Find where the given text appears and provide that cell's center as (X, Y) coordinate. 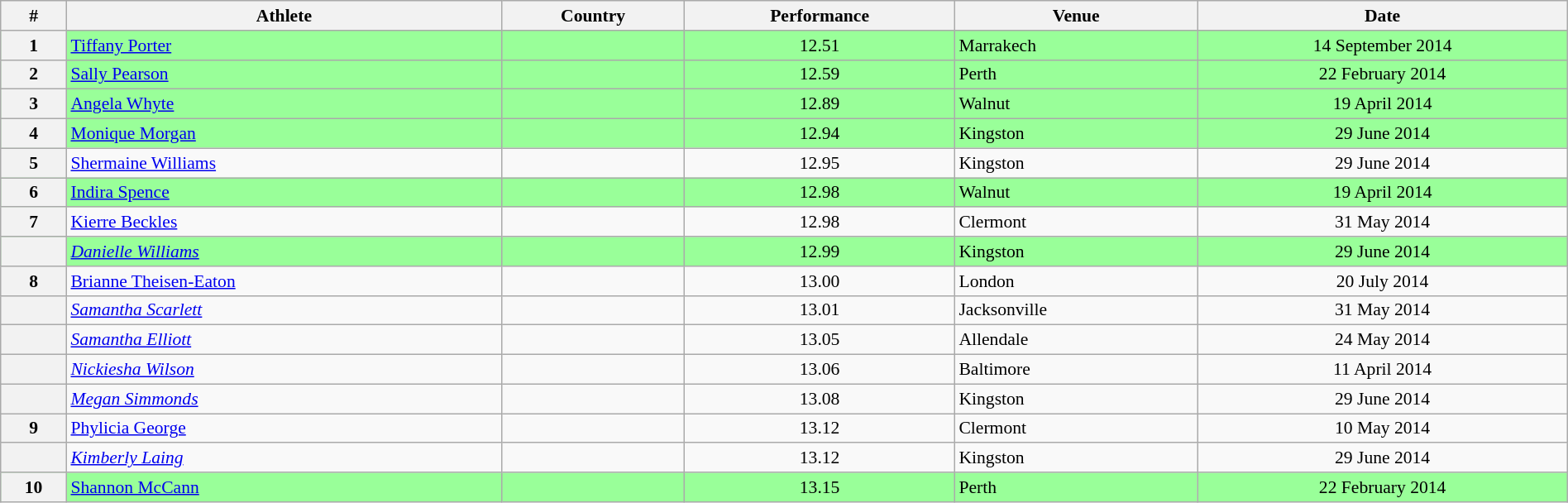
Marrakech (1076, 46)
Samantha Elliott (284, 340)
Phylicia George (284, 429)
13.15 (820, 487)
Athlete (284, 16)
Angela Whyte (284, 104)
Shannon McCann (284, 487)
10 (34, 487)
Venue (1076, 16)
Sally Pearson (284, 74)
20 July 2014 (1383, 281)
12.99 (820, 251)
Monique Morgan (284, 134)
11 April 2014 (1383, 370)
London (1076, 281)
Nickiesha Wilson (284, 370)
2 (34, 74)
Megan Simmonds (284, 399)
Samantha Scarlett (284, 310)
Country (592, 16)
Kimberly Laing (284, 458)
24 May 2014 (1383, 340)
13.01 (820, 310)
13.00 (820, 281)
Brianne Theisen-Eaton (284, 281)
12.94 (820, 134)
14 September 2014 (1383, 46)
Baltimore (1076, 370)
13.05 (820, 340)
Performance (820, 16)
Date (1383, 16)
4 (34, 134)
3 (34, 104)
7 (34, 223)
Indira Spence (284, 193)
13.08 (820, 399)
12.51 (820, 46)
Kierre Beckles (284, 223)
Allendale (1076, 340)
12.89 (820, 104)
5 (34, 163)
# (34, 16)
1 (34, 46)
12.95 (820, 163)
Jacksonville (1076, 310)
Danielle Williams (284, 251)
10 May 2014 (1383, 429)
Tiffany Porter (284, 46)
9 (34, 429)
6 (34, 193)
Shermaine Williams (284, 163)
8 (34, 281)
12.59 (820, 74)
13.06 (820, 370)
